Detect which cell encompasses the target text, then output its (x, y) center coordinate. 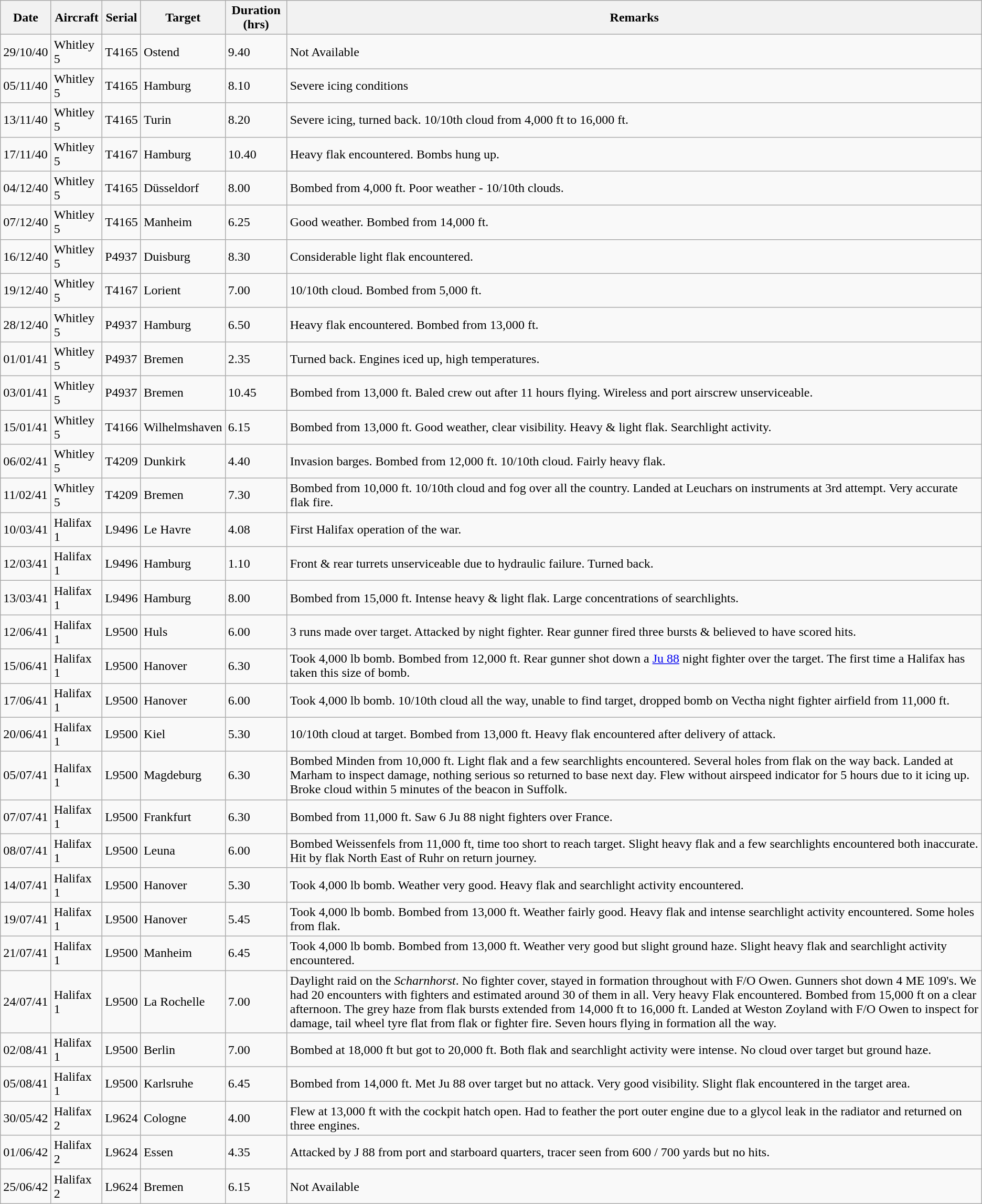
Bombed from 11,000 ft. Saw 6 Ju 88 night fighters over France. (634, 816)
Heavy flak encountered. Bombed from 13,000 ft. (634, 324)
La Rochelle (183, 1002)
Took 4,000 lb bomb. 10/10th cloud all the way, unable to find target, dropped bomb on Vectha night fighter airfield from 11,000 ft. (634, 700)
Ostend (183, 51)
Front & rear turrets unserviceable due to hydraulic failure. Turned back. (634, 563)
4.35 (256, 1152)
Good weather. Bombed from 14,000 ft. (634, 222)
19/07/41 (26, 919)
Duisburg (183, 256)
9.40 (256, 51)
Turned back. Engines iced up, high temperatures. (634, 359)
Magdeburg (183, 775)
7.30 (256, 495)
04/12/40 (26, 188)
06/02/41 (26, 462)
10/03/41 (26, 530)
Severe icing, turned back. 10/10th cloud from 4,000 ft to 16,000 ft. (634, 120)
Duration (hrs) (256, 18)
Cologne (183, 1118)
Severe icing conditions (634, 86)
07/07/41 (26, 816)
Düsseldorf (183, 188)
Attacked by J 88 from port and starboard quarters, tracer seen from 600 / 700 yards but no hits. (634, 1152)
Date (26, 18)
19/12/40 (26, 291)
Bombed from 10,000 ft. 10/10th cloud and fog over all the country. Landed at Leuchars on instruments at 3rd attempt. Very accurate flak fire. (634, 495)
Bombed from 13,000 ft. Good weather, clear visibility. Heavy & light flak. Searchlight activity. (634, 427)
05/11/40 (26, 86)
Turin (183, 120)
Huls (183, 632)
Aircraft (77, 18)
4.00 (256, 1118)
Took 4,000 lb bomb. Bombed from 13,000 ft. Weather fairly good. Heavy flak and intense searchlight activity encountered. Some holes from flak. (634, 919)
8.20 (256, 120)
28/12/40 (26, 324)
T4166 (122, 427)
10.40 (256, 154)
Considerable light flak encountered. (634, 256)
12/06/41 (26, 632)
Dunkirk (183, 462)
24/07/41 (26, 1002)
1.10 (256, 563)
Bombed from 15,000 ft. Intense heavy & light flak. Large concentrations of searchlights. (634, 598)
8.30 (256, 256)
29/10/40 (26, 51)
Remarks (634, 18)
01/06/42 (26, 1152)
11/02/41 (26, 495)
21/07/41 (26, 953)
08/07/41 (26, 851)
Le Havre (183, 530)
4.08 (256, 530)
10/10th cloud at target. Bombed from 13,000 ft. Heavy flak encountered after delivery of attack. (634, 734)
Bombed from 4,000 ft. Poor weather - 10/10th clouds. (634, 188)
3 runs made over target. Attacked by night fighter. Rear gunner fired three bursts & believed to have scored hits. (634, 632)
Lorient (183, 291)
15/01/41 (26, 427)
Kiel (183, 734)
03/01/41 (26, 392)
Invasion barges. Bombed from 12,000 ft. 10/10th cloud. Fairly heavy flak. (634, 462)
07/12/40 (26, 222)
Karlsruhe (183, 1084)
13/11/40 (26, 120)
Wilhelmshaven (183, 427)
6.25 (256, 222)
Heavy flak encountered. Bombs hung up. (634, 154)
17/06/41 (26, 700)
Essen (183, 1152)
5.45 (256, 919)
6.50 (256, 324)
02/08/41 (26, 1050)
10.45 (256, 392)
4.40 (256, 462)
14/07/41 (26, 885)
8.10 (256, 86)
Berlin (183, 1050)
15/06/41 (26, 666)
Serial (122, 18)
Leuna (183, 851)
Bombed from 13,000 ft. Baled crew out after 11 hours flying. Wireless and port airscrew unserviceable. (634, 392)
25/06/42 (26, 1187)
05/07/41 (26, 775)
Bombed at 18,000 ft but got to 20,000 ft. Both flak and searchlight activity were intense. No cloud over target but ground haze. (634, 1050)
20/06/41 (26, 734)
13/03/41 (26, 598)
10/10th cloud. Bombed from 5,000 ft. (634, 291)
Bombed from 14,000 ft. Met Ju 88 over target but no attack. Very good visibility. Slight flak encountered in the target area. (634, 1084)
16/12/40 (26, 256)
2.35 (256, 359)
Target (183, 18)
30/05/42 (26, 1118)
Took 4,000 lb bomb. Bombed from 13,000 ft. Weather very good but slight ground haze. Slight heavy flak and searchlight activity encountered. (634, 953)
Took 4,000 lb bomb. Weather very good. Heavy flak and searchlight activity encountered. (634, 885)
05/08/41 (26, 1084)
First Halifax operation of the war. (634, 530)
12/03/41 (26, 563)
01/01/41 (26, 359)
Frankfurt (183, 816)
17/11/40 (26, 154)
